Search for the cell housing the specified text and yield its [X, Y] center coordinate. 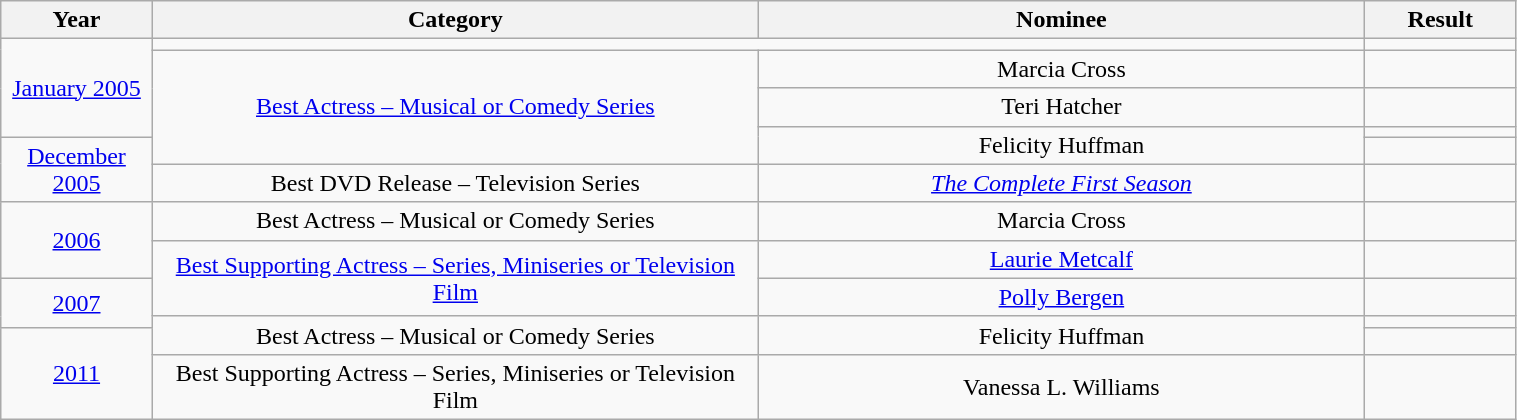
The Complete First Season [1061, 183]
Nominee [1061, 20]
Teri Hatcher [1061, 107]
Polly Bergen [1061, 297]
Vanessa L. Williams [1061, 386]
December 2005 [77, 170]
Result [1440, 20]
Category [455, 20]
Year [77, 20]
Best DVD Release – Television Series [455, 183]
2011 [77, 373]
2006 [77, 240]
January 2005 [77, 88]
2007 [77, 302]
Laurie Metcalf [1061, 259]
